Return (X, Y) of the center of cell containing provided text 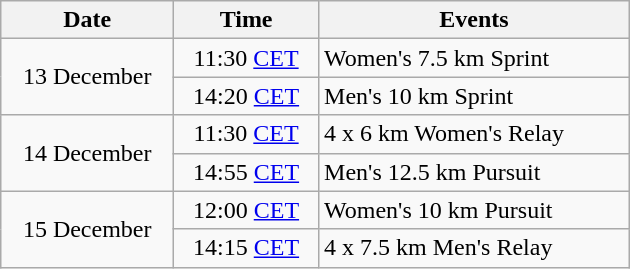
14 December (88, 153)
Events (474, 20)
13 December (88, 77)
Time (246, 20)
Women's 7.5 km Sprint (474, 58)
Women's 10 km Pursuit (474, 210)
14:15 CET (246, 248)
14:55 CET (246, 172)
Men's 12.5 km Pursuit (474, 172)
14:20 CET (246, 96)
4 x 6 km Women's Relay (474, 134)
4 x 7.5 km Men's Relay (474, 248)
Date (88, 20)
15 December (88, 229)
Men's 10 km Sprint (474, 96)
12:00 CET (246, 210)
